Provide the (x, y) coordinate of the cell's center where the given text is located.  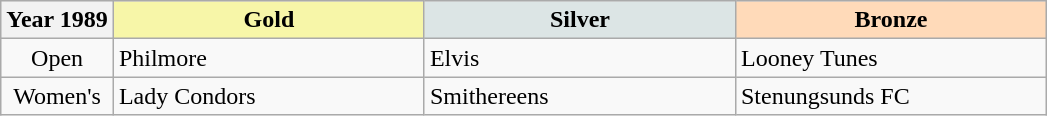
Lady Condors (268, 96)
Looney Tunes (890, 58)
Silver (580, 20)
Smithereens (580, 96)
Elvis (580, 58)
Women's (58, 96)
Gold (268, 20)
Bronze (890, 20)
Open (58, 58)
Philmore (268, 58)
Year 1989 (58, 20)
Stenungsunds FC (890, 96)
